Identify which cell holds the provided text, then report its [X, Y] central coordinate. 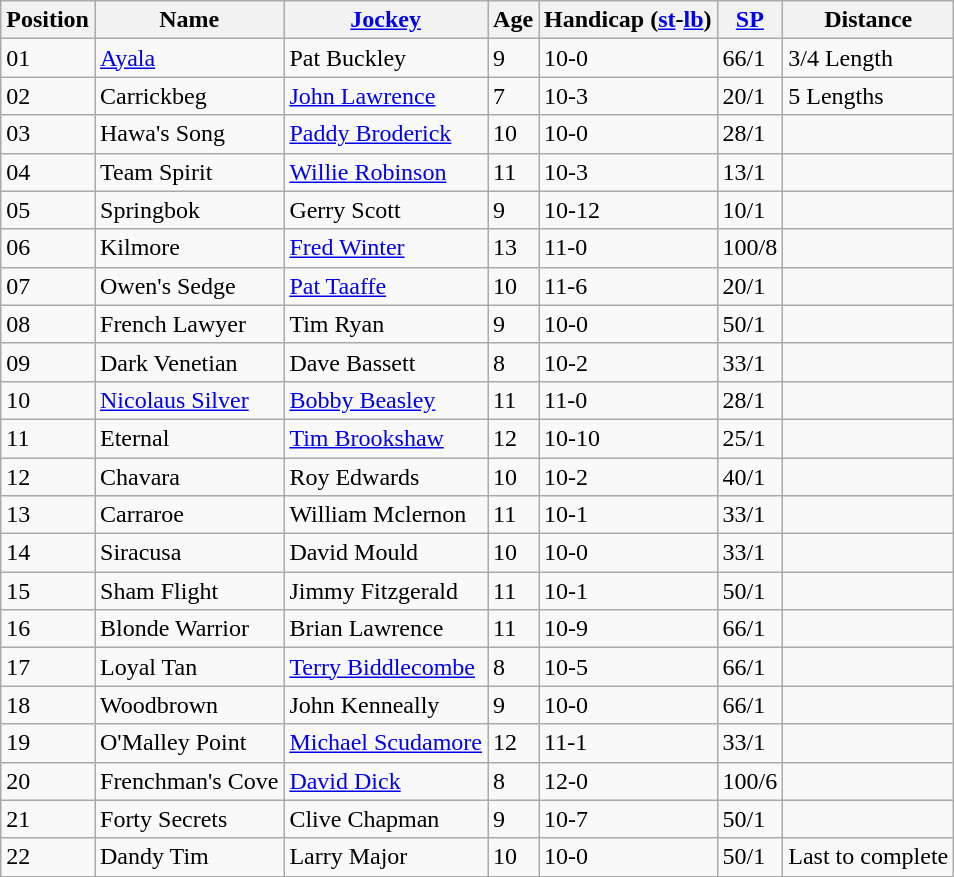
10-10 [628, 438]
Roy Edwards [386, 477]
Ayala [188, 58]
05 [48, 210]
11-6 [628, 286]
Chavara [188, 477]
Jimmy Fitzgerald [386, 591]
04 [48, 172]
Carrickbeg [188, 96]
18 [48, 705]
Frenchman's Cove [188, 781]
Handicap (st-lb) [628, 20]
100/6 [750, 781]
Jockey [386, 20]
Loyal Tan [188, 667]
Willie Robinson [386, 172]
40/1 [750, 477]
Forty Secrets [188, 819]
Hawa's Song [188, 134]
02 [48, 96]
Owen's Sedge [188, 286]
Last to complete [868, 857]
20 [48, 781]
14 [48, 553]
11-1 [628, 743]
03 [48, 134]
21 [48, 819]
SP [750, 20]
7 [514, 96]
Bobby Beasley [386, 400]
Springbok [188, 210]
10/1 [750, 210]
John Lawrence [386, 96]
O'Malley Point [188, 743]
Dave Bassett [386, 362]
Fred Winter [386, 248]
09 [48, 362]
Larry Major [386, 857]
16 [48, 629]
Pat Taaffe [386, 286]
Tim Brookshaw [386, 438]
Michael Scudamore [386, 743]
3/4 Length [868, 58]
15 [48, 591]
Sham Flight [188, 591]
Distance [868, 20]
Position [48, 20]
5 Lengths [868, 96]
06 [48, 248]
10-7 [628, 819]
25/1 [750, 438]
Clive Chapman [386, 819]
Pat Buckley [386, 58]
17 [48, 667]
Name [188, 20]
John Kenneally [386, 705]
Dandy Tim [188, 857]
David Dick [386, 781]
13/1 [750, 172]
Tim Ryan [386, 324]
Terry Biddlecombe [386, 667]
Paddy Broderick [386, 134]
01 [48, 58]
Gerry Scott [386, 210]
07 [48, 286]
10-5 [628, 667]
David Mould [386, 553]
Eternal [188, 438]
19 [48, 743]
Carraroe [188, 515]
Siracusa [188, 553]
William Mclernon [386, 515]
08 [48, 324]
Age [514, 20]
Woodbrown [188, 705]
Blonde Warrior [188, 629]
Dark Venetian [188, 362]
10-12 [628, 210]
10-9 [628, 629]
Nicolaus Silver [188, 400]
Brian Lawrence [386, 629]
100/8 [750, 248]
22 [48, 857]
French Lawyer [188, 324]
Kilmore [188, 248]
12-0 [628, 781]
Team Spirit [188, 172]
